Return the [X, Y] coordinate for the center point of the cell that contains the specified text.  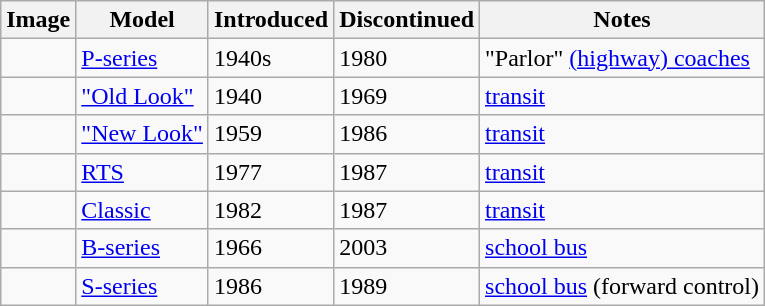
Introduced [270, 20]
RTS [142, 172]
1982 [270, 210]
2003 [407, 248]
Notes [622, 20]
1966 [270, 248]
Model [142, 20]
"Parlor" (highway) coaches [622, 58]
1959 [270, 134]
1980 [407, 58]
Image [38, 20]
1969 [407, 96]
B-series [142, 248]
1940 [270, 96]
1977 [270, 172]
P-series [142, 58]
Classic [142, 210]
1940s [270, 58]
"Old Look" [142, 96]
Discontinued [407, 20]
1989 [407, 286]
"New Look" [142, 134]
school bus [622, 248]
school bus (forward control) [622, 286]
S-series [142, 286]
